Detect which cell encompasses the target text, then output its [x, y] center coordinate. 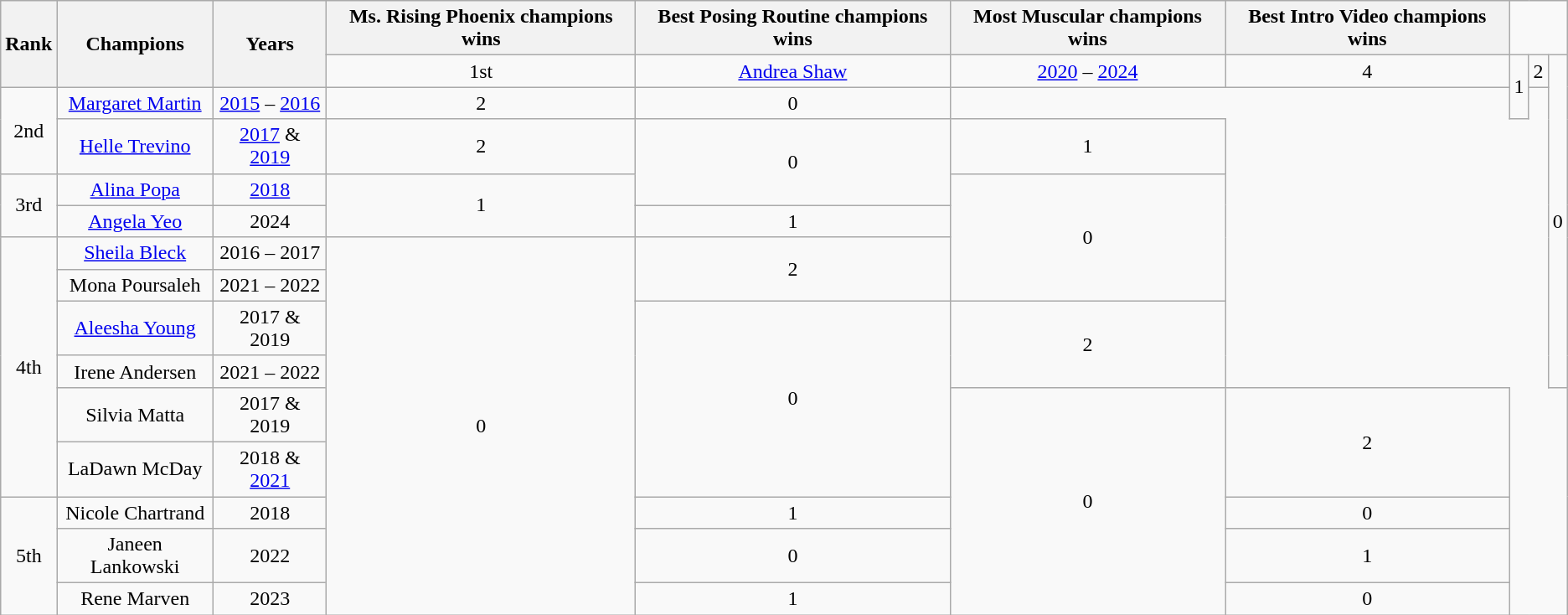
2016 – 2017 [270, 253]
2nd [28, 131]
Irene Andersen [136, 371]
Best Posing Routine champions wins [793, 28]
2015 – 2016 [270, 103]
Helle Trevino [136, 146]
Nicole Chartrand [136, 512]
5th [28, 555]
Rank [28, 44]
Years [270, 44]
2022 [270, 556]
Andrea Shaw [793, 71]
LaDawn McDay [136, 469]
2018 & 2021 [270, 469]
Ms. Rising Phoenix champions wins [481, 28]
4th [28, 367]
Aleesha Young [136, 328]
1st [481, 71]
Mona Poursaleh [136, 285]
Champions [136, 44]
Sheila Bleck [136, 253]
Alina Popa [136, 189]
Angela Yeo [136, 221]
2024 [270, 221]
3rd [28, 205]
Silvia Matta [136, 414]
Best Intro Video champions wins [1367, 28]
Janeen Lankowski [136, 556]
Rene Marven [136, 599]
2023 [270, 599]
4 [1367, 71]
2020 – 2024 [1087, 71]
Margaret Martin [136, 103]
Most Muscular champions wins [1087, 28]
